Find where the given text appears and provide that cell's center as (x, y) coordinate. 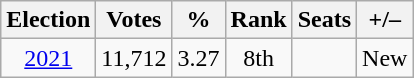
Rank (258, 20)
Election (48, 20)
Seats (324, 20)
3.27 (198, 58)
2021 (48, 58)
8th (258, 58)
% (198, 20)
New (385, 58)
11,712 (134, 58)
Votes (134, 20)
+/– (385, 20)
